For the text-containing cell, return its midpoint in (X, Y) coordinate format. 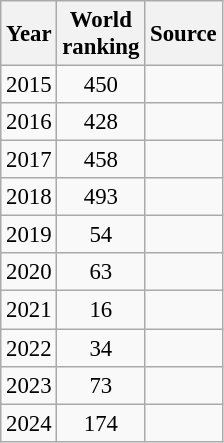
174 (101, 423)
34 (101, 348)
2016 (29, 122)
428 (101, 122)
2015 (29, 85)
54 (101, 235)
2021 (29, 310)
Worldranking (101, 34)
2019 (29, 235)
493 (101, 197)
450 (101, 85)
2022 (29, 348)
458 (101, 160)
2017 (29, 160)
2018 (29, 197)
2023 (29, 385)
Year (29, 34)
63 (101, 273)
2024 (29, 423)
Source (184, 34)
73 (101, 385)
16 (101, 310)
2020 (29, 273)
